Search for the cell housing the specified text and yield its [X, Y] center coordinate. 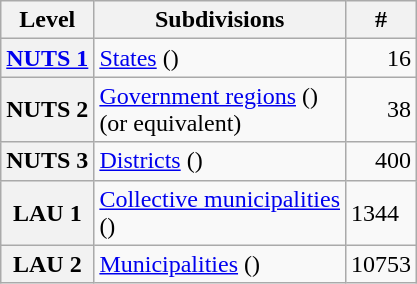
NUTS 3 [48, 161]
NUTS 2 [48, 110]
Districts () [220, 161]
Collective municipalities() [220, 212]
LAU 1 [48, 212]
Government regions () (or equivalent) [220, 110]
400 [382, 161]
# [382, 20]
1344 [382, 212]
Level [48, 20]
LAU 2 [48, 264]
States () [220, 58]
16 [382, 58]
10753 [382, 264]
Municipalities () [220, 264]
38 [382, 110]
NUTS 1 [48, 58]
Subdivisions [220, 20]
